Locate the cell with the specified text and output its (x, y) center coordinate. 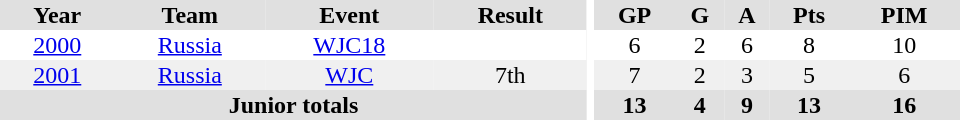
16 (904, 105)
G (700, 15)
Junior totals (294, 105)
WJC (349, 75)
7th (511, 75)
WJC18 (349, 45)
10 (904, 45)
Event (349, 15)
5 (810, 75)
GP (635, 15)
3 (747, 75)
2000 (58, 45)
Pts (810, 15)
Year (58, 15)
7 (635, 75)
PIM (904, 15)
2001 (58, 75)
A (747, 15)
Team (190, 15)
4 (700, 105)
9 (747, 105)
Result (511, 15)
8 (810, 45)
